Provide the (X, Y) coordinate of the cell's center where the given text is located.  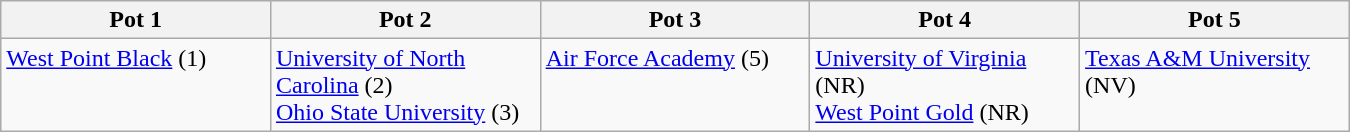
University of Virginia (NR)West Point Gold (NR) (945, 85)
Pot 4 (945, 20)
Pot 2 (405, 20)
Air Force Academy (5) (675, 85)
Pot 1 (136, 20)
Pot 5 (1215, 20)
Pot 3 (675, 20)
West Point Black (1) (136, 85)
Texas A&M University (NV) (1215, 85)
University of North Carolina (2)Ohio State University (3) (405, 85)
